Scan for the cell matching the given text and deliver its (X, Y) coordinate at center. 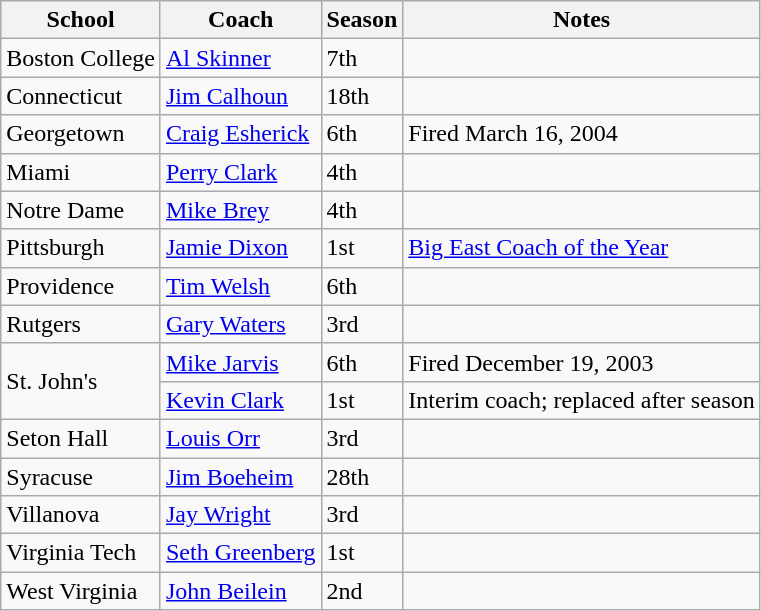
Villanova (81, 515)
West Virginia (81, 591)
Seton Hall (81, 438)
Syracuse (81, 477)
School (81, 20)
Interim coach; replaced after season (582, 400)
18th (362, 96)
Rutgers (81, 324)
Seth Greenberg (240, 553)
Perry Clark (240, 172)
Season (362, 20)
John Beilein (240, 591)
Notes (582, 20)
Jay Wright (240, 515)
St. John's (81, 381)
Connecticut (81, 96)
Virginia Tech (81, 553)
Al Skinner (240, 58)
Louis Orr (240, 438)
Providence (81, 286)
Gary Waters (240, 324)
Jim Calhoun (240, 96)
Mike Jarvis (240, 362)
Miami (81, 172)
Jim Boeheim (240, 477)
Notre Dame (81, 210)
Georgetown (81, 134)
7th (362, 58)
Boston College (81, 58)
Big East Coach of the Year (582, 248)
Craig Esherick (240, 134)
Fired December 19, 2003 (582, 362)
Jamie Dixon (240, 248)
Mike Brey (240, 210)
Tim Welsh (240, 286)
2nd (362, 591)
Pittsburgh (81, 248)
28th (362, 477)
Fired March 16, 2004 (582, 134)
Kevin Clark (240, 400)
Coach (240, 20)
